Detect which cell encompasses the target text, then output its (x, y) center coordinate. 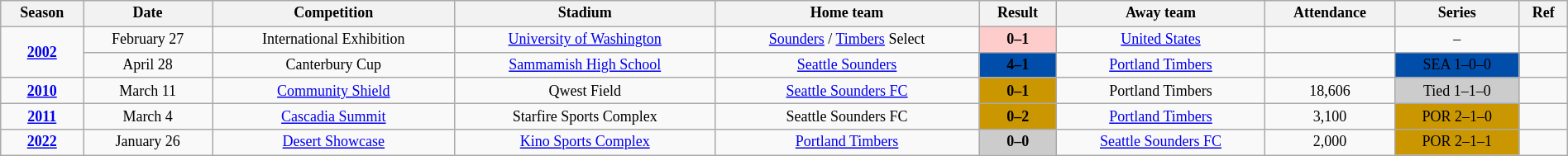
Ref (1543, 13)
3,100 (1330, 116)
Stadium (585, 13)
Home team (847, 13)
2011 (42, 116)
Qwest Field (585, 91)
March 4 (148, 116)
Community Shield (334, 91)
Attendance (1330, 13)
2,000 (1330, 142)
4–1 (1017, 64)
Sounders / Timbers Select (847, 40)
April 28 (148, 64)
Desert Showcase (334, 142)
Result (1017, 13)
Canterbury Cup (334, 64)
Series (1457, 13)
– (1457, 40)
Starfire Sports Complex (585, 116)
Sammamish High School (585, 64)
POR 2–1–1 (1457, 142)
2010 (42, 91)
University of Washington (585, 40)
Seattle Sounders (847, 64)
Tied 1–1–0 (1457, 91)
March 11 (148, 91)
February 27 (148, 40)
Away team (1160, 13)
2002 (42, 52)
Season (42, 13)
Date (148, 13)
United States (1160, 40)
18,606 (1330, 91)
0–2 (1017, 116)
International Exhibition (334, 40)
SEA 1–0–0 (1457, 64)
Kino Sports Complex (585, 142)
January 26 (148, 142)
0–0 (1017, 142)
2022 (42, 142)
Competition (334, 13)
Cascadia Summit (334, 116)
POR 2–1–0 (1457, 116)
